Pinpoint the cell where the given text exists, returning its (X, Y) midpoint coordinate. 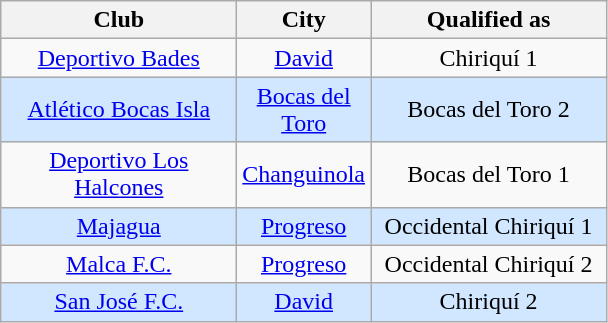
Bocas del Toro 2 (489, 110)
Changuinola (304, 174)
Chiriquí 1 (489, 58)
Malca F.C. (119, 264)
Deportivo Bades (119, 58)
Club (119, 20)
Deportivo Los Halcones (119, 174)
Occidental Chiriquí 1 (489, 226)
Occidental Chiriquí 2 (489, 264)
Chiriquí 2 (489, 302)
Bocas del Toro (304, 110)
Atlético Bocas Isla (119, 110)
Majagua (119, 226)
Bocas del Toro 1 (489, 174)
San José F.C. (119, 302)
Qualified as (489, 20)
City (304, 20)
